From the cell containing the given text, extract its center point as (X, Y) coordinate. 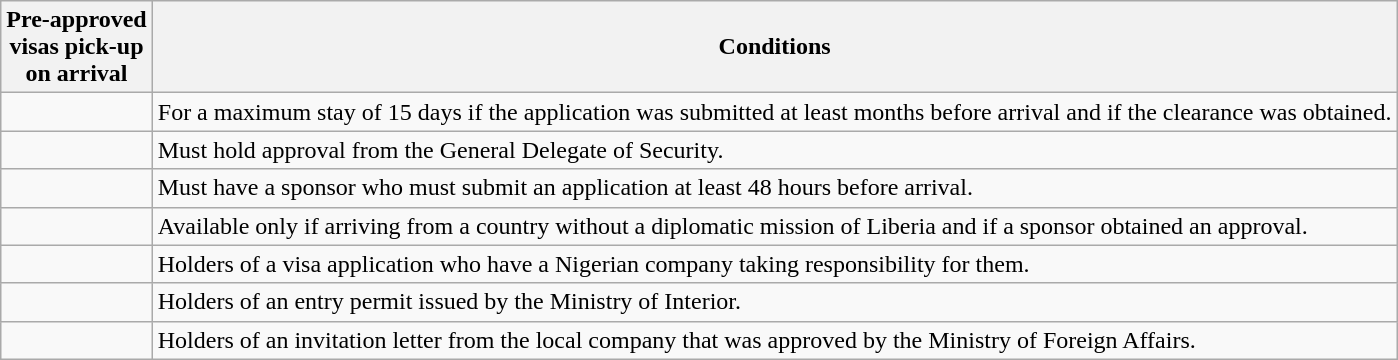
Holders of a visa application who have a Nigerian company taking responsibility for them. (774, 264)
Pre-approvedvisas pick-upon arrival (77, 47)
Conditions (774, 47)
Holders of an entry permit issued by the Ministry of Interior. (774, 302)
Holders of an invitation letter from the local company that was approved by the Ministry of Foreign Affairs. (774, 340)
For a maximum stay of 15 days if the application was submitted at least months before arrival and if the clearance was obtained. (774, 112)
Available only if arriving from a country without a diplomatic mission of Liberia and if a sponsor obtained an approval. (774, 226)
Must have a sponsor who must submit an application at least 48 hours before arrival. (774, 188)
Must hold approval from the General Delegate of Security. (774, 150)
